Extract the [x, y] coordinate from the center of the cell holding the provided text.  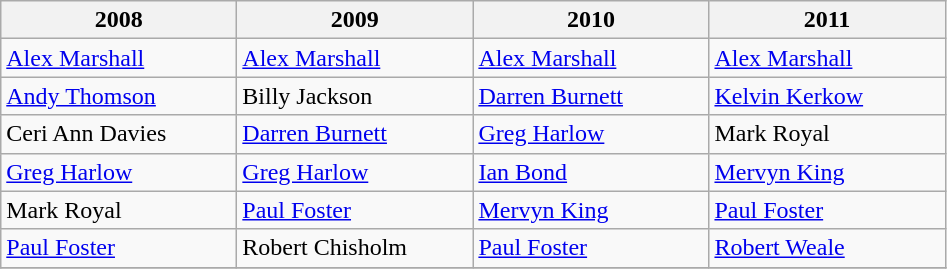
2008 [119, 20]
Ceri Ann Davies [119, 134]
Kelvin Kerkow [827, 96]
Robert Weale [827, 248]
Ian Bond [591, 172]
2011 [827, 20]
Andy Thomson [119, 96]
Billy Jackson [355, 96]
2009 [355, 20]
Robert Chisholm [355, 248]
2010 [591, 20]
